Search for the cell housing the specified text and yield its [X, Y] center coordinate. 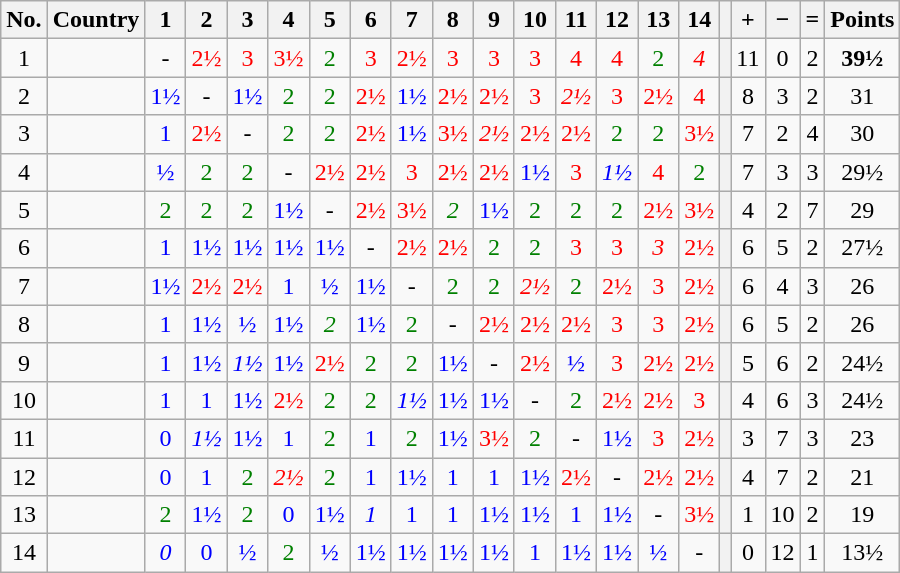
Country [96, 20]
30 [862, 134]
39½ [862, 58]
23 [862, 438]
13½ [862, 553]
27½ [862, 248]
Points [862, 20]
29½ [862, 172]
+ [748, 20]
21 [862, 477]
29 [862, 210]
No. [24, 20]
31 [862, 96]
19 [862, 515]
= [812, 20]
− [782, 20]
